Pinpoint the cell where the given text exists, returning its [X, Y] midpoint coordinate. 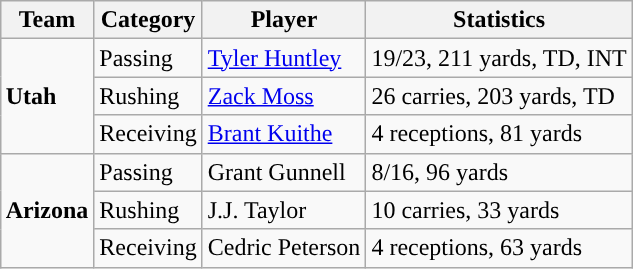
Cedric Peterson [284, 248]
Tyler Huntley [284, 58]
Arizona [47, 210]
26 carries, 203 yards, TD [499, 96]
Zack Moss [284, 96]
Grant Gunnell [284, 172]
4 receptions, 81 yards [499, 134]
19/23, 211 yards, TD, INT [499, 58]
Category [148, 20]
4 receptions, 63 yards [499, 248]
10 carries, 33 yards [499, 210]
Team [47, 20]
8/16, 96 yards [499, 172]
Utah [47, 96]
Player [284, 20]
J.J. Taylor [284, 210]
Statistics [499, 20]
Brant Kuithe [284, 134]
